Output the (x, y) coordinate of the center of the cell containing the given text.  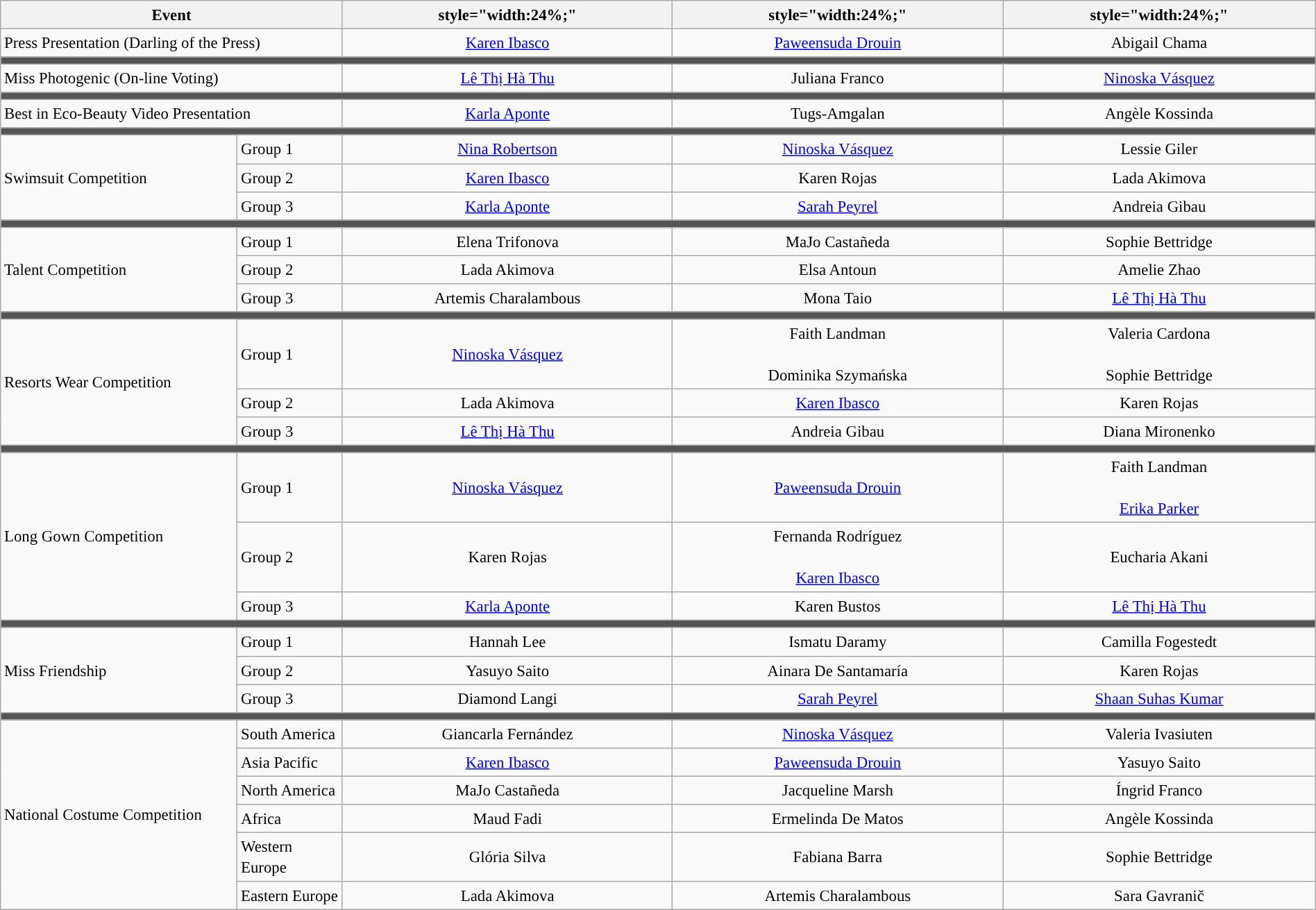
Swimsuit Competition (119, 178)
Giancarla Fernández (507, 734)
Nina Robertson (507, 150)
Diamond Langi (507, 698)
Elsa Antoun (838, 269)
Shaan Suhas Kumar (1159, 698)
Ainara De Santamaría (838, 671)
Glória Silva (507, 857)
Faith LandmanDominika Szymańska (838, 354)
Valeria CardonaSophie Bettridge (1159, 354)
Camilla Fogestedt (1159, 643)
Miss Photogenic (On-line Voting) (172, 79)
Valeria Ivasiuten (1159, 734)
Amelie Zhao (1159, 269)
South America (290, 734)
Africa (290, 819)
Elena Trifonova (507, 242)
Faith LandmanErika Parker (1159, 487)
Ermelinda De Matos (838, 819)
Mona Taio (838, 298)
National Costume Competition (119, 815)
Juliana Franco (838, 79)
Miss Friendship (119, 671)
Diana Mironenko (1159, 432)
Event (172, 15)
Fernanda RodríguezKaren Ibasco (838, 558)
Press Presentation (Darling of the Press) (172, 43)
Jacqueline Marsh (838, 790)
Best in Eco-Beauty Video Presentation (172, 114)
Tugs-Amgalan (838, 114)
Resorts Wear Competition (119, 382)
Asia Pacific (290, 762)
Sara Gavranič (1159, 895)
Talent Competition (119, 269)
Abigail Chama (1159, 43)
Íngrid Franco (1159, 790)
North America (290, 790)
Eucharia Akani (1159, 558)
Eastern Europe (290, 895)
Hannah Lee (507, 643)
Western Europe (290, 857)
Fabiana Barra (838, 857)
Karen Bustos (838, 607)
Lessie Giler (1159, 150)
Maud Fadi (507, 819)
Long Gown Competition (119, 537)
Ismatu Daramy (838, 643)
